Pinpoint the cell where the given text exists, returning its (x, y) midpoint coordinate. 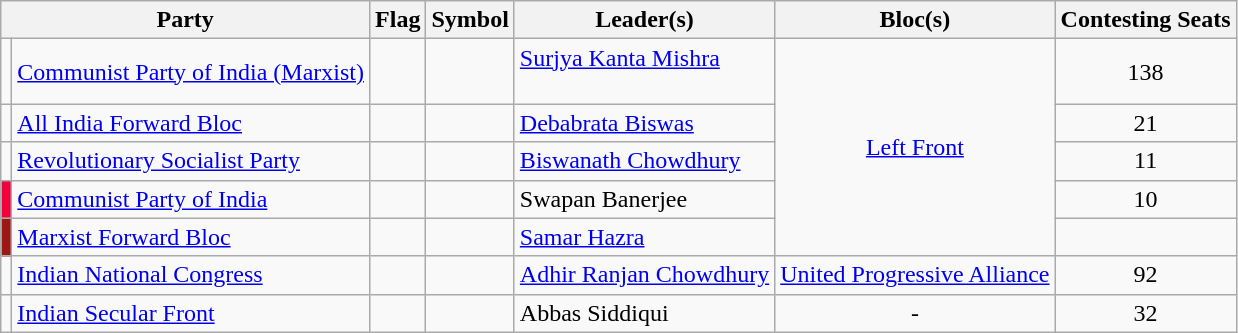
Marxist Forward Bloc (191, 237)
Abbas Siddiqui (644, 313)
All India Forward Bloc (191, 123)
Revolutionary Socialist Party (191, 161)
Indian National Congress (191, 275)
Swapan Banerjee (644, 199)
Left Front (915, 148)
11 (1146, 161)
Contesting Seats (1146, 20)
Adhir Ranjan Chowdhury (644, 275)
Bloc(s) (915, 20)
10 (1146, 199)
Party (186, 20)
Communist Party of India (Marxist) (191, 72)
21 (1146, 123)
Debabrata Biswas (644, 123)
Leader(s) (644, 20)
138 (1146, 72)
Flag (398, 20)
32 (1146, 313)
Indian Secular Front (191, 313)
92 (1146, 275)
Biswanath Chowdhury (644, 161)
Samar Hazra (644, 237)
- (915, 313)
Communist Party of India (191, 199)
United Progressive Alliance (915, 275)
Symbol (470, 20)
Surjya Kanta Mishra (644, 72)
